Provide the [x, y] coordinate of the cell's center where the given text is located.  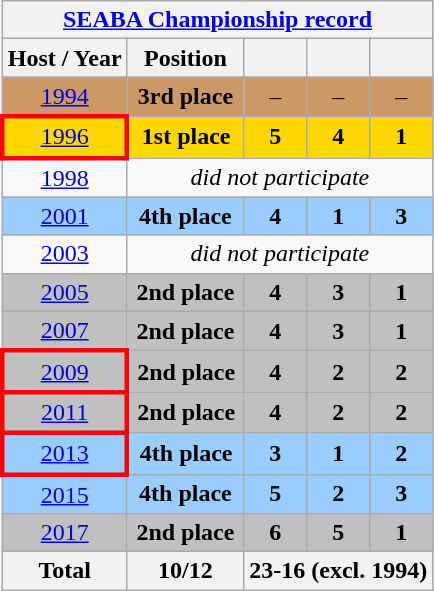
2017 [64, 533]
1994 [64, 97]
2011 [64, 412]
1996 [64, 136]
2005 [64, 292]
6 [276, 533]
1998 [64, 178]
2001 [64, 216]
2015 [64, 494]
2013 [64, 454]
2007 [64, 331]
10/12 [186, 571]
Position [186, 58]
3rd place [186, 97]
1st place [186, 136]
SEABA Championship record [218, 20]
23-16 (excl. 1994) [338, 571]
Total [64, 571]
Host / Year [64, 58]
2003 [64, 254]
2009 [64, 372]
